For the text-containing cell, return its midpoint in [x, y] coordinate format. 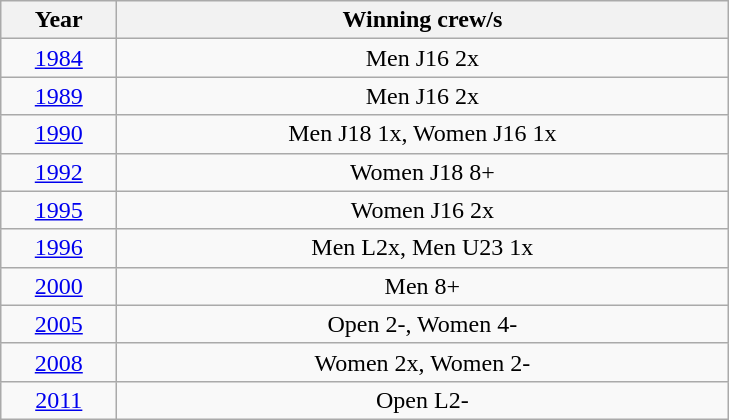
Winning crew/s [422, 20]
Year [59, 20]
2000 [59, 286]
Men 8+ [422, 286]
1984 [59, 58]
1995 [59, 210]
Men J18 1x, Women J16 1x [422, 134]
Women 2x, Women 2- [422, 362]
Women J16 2x [422, 210]
2008 [59, 362]
Open 2-, Women 4- [422, 324]
1990 [59, 134]
2005 [59, 324]
Men L2x, Men U23 1x [422, 248]
Open L2- [422, 400]
1989 [59, 96]
2011 [59, 400]
1992 [59, 172]
1996 [59, 248]
Women J18 8+ [422, 172]
